Return the (x, y) coordinate for the center point of the cell that contains the specified text.  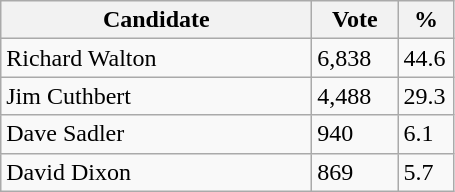
Candidate (156, 20)
44.6 (426, 58)
29.3 (426, 96)
6.1 (426, 134)
Vote (355, 20)
Richard Walton (156, 58)
David Dixon (156, 172)
4,488 (355, 96)
5.7 (426, 172)
6,838 (355, 58)
Dave Sadler (156, 134)
869 (355, 172)
940 (355, 134)
Jim Cuthbert (156, 96)
% (426, 20)
